Pinpoint the cell where the given text exists, returning its (x, y) midpoint coordinate. 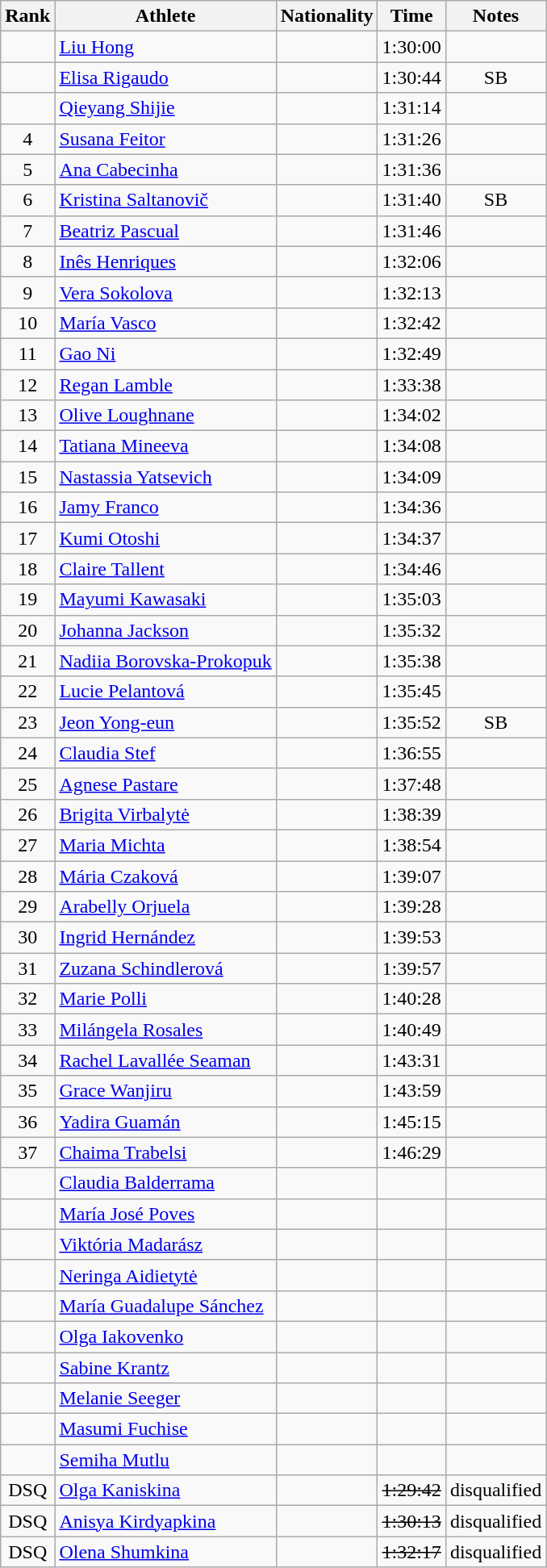
33 (27, 1030)
Claudia Stef (165, 753)
Neringa Aidietytė (165, 1275)
Mayumi Kawasaki (165, 600)
Arabelly Orjuela (165, 907)
Sabine Krantz (165, 1368)
Chaima Trabelsi (165, 1152)
Olga Iakovenko (165, 1336)
Olga Kaniskina (165, 1491)
1:39:07 (411, 876)
37 (27, 1152)
19 (27, 600)
17 (27, 538)
21 (27, 661)
31 (27, 968)
20 (27, 630)
1:31:26 (411, 139)
1:32:06 (411, 261)
Milángela Rosales (165, 1030)
María Guadalupe Sánchez (165, 1306)
14 (27, 446)
Nadiia Borovska-Prokopuk (165, 661)
1:30:44 (411, 77)
1:45:15 (411, 1122)
9 (27, 292)
Melanie Seeger (165, 1399)
Masumi Fuchise (165, 1429)
11 (27, 353)
27 (27, 845)
1:35:52 (411, 722)
Rank (27, 16)
22 (27, 692)
Semiha Mutlu (165, 1460)
1:43:31 (411, 1060)
Ingrid Hernández (165, 938)
26 (27, 814)
María Vasco (165, 323)
Inês Henriques (165, 261)
Susana Feitor (165, 139)
Ana Cabecinha (165, 169)
1:30:13 (411, 1521)
25 (27, 784)
Kumi Otoshi (165, 538)
30 (27, 938)
1:32:49 (411, 353)
1:34:02 (411, 416)
Nationality (327, 16)
Grace Wanjiru (165, 1091)
29 (27, 907)
28 (27, 876)
Olive Loughnane (165, 416)
Tatiana Mineeva (165, 446)
1:31:46 (411, 231)
Kristina Saltanovič (165, 200)
Yadira Guamán (165, 1122)
1:35:38 (411, 661)
1:35:32 (411, 630)
Jeon Yong-eun (165, 722)
1:39:53 (411, 938)
1:34:08 (411, 446)
15 (27, 477)
1:34:46 (411, 569)
1:31:14 (411, 108)
13 (27, 416)
1:32:13 (411, 292)
Liu Hong (165, 47)
Viktória Madarász (165, 1244)
6 (27, 200)
Notes (495, 16)
1:30:00 (411, 47)
Maria Michta (165, 845)
1:46:29 (411, 1152)
Regan Lamble (165, 385)
18 (27, 569)
Qieyang Shijie (165, 108)
36 (27, 1122)
Time (411, 16)
Vera Sokolova (165, 292)
4 (27, 139)
1:34:37 (411, 538)
Rachel Lavallée Seaman (165, 1060)
Zuzana Schindlerová (165, 968)
1:31:36 (411, 169)
32 (27, 999)
1:31:40 (411, 200)
1:32:42 (411, 323)
Beatriz Pascual (165, 231)
Marie Polli (165, 999)
1:38:39 (411, 814)
1:39:57 (411, 968)
1:34:36 (411, 508)
7 (27, 231)
Gao Ni (165, 353)
1:34:09 (411, 477)
1:43:59 (411, 1091)
Johanna Jackson (165, 630)
Agnese Pastare (165, 784)
5 (27, 169)
8 (27, 261)
Claudia Balderrama (165, 1183)
1:32:17 (411, 1552)
Lucie Pelantová (165, 692)
María José Poves (165, 1214)
1:40:49 (411, 1030)
1:35:45 (411, 692)
Mária Czaková (165, 876)
1:35:03 (411, 600)
Olena Shumkina (165, 1552)
34 (27, 1060)
1:37:48 (411, 784)
Jamy Franco (165, 508)
16 (27, 508)
Anisya Kirdyapkina (165, 1521)
Claire Tallent (165, 569)
1:40:28 (411, 999)
1:38:54 (411, 845)
1:36:55 (411, 753)
1:29:42 (411, 1491)
Athlete (165, 16)
Brigita Virbalytė (165, 814)
Nastassia Yatsevich (165, 477)
24 (27, 753)
12 (27, 385)
1:39:28 (411, 907)
23 (27, 722)
10 (27, 323)
35 (27, 1091)
Elisa Rigaudo (165, 77)
1:33:38 (411, 385)
